Locate the cell with the specified text and output its (x, y) center coordinate. 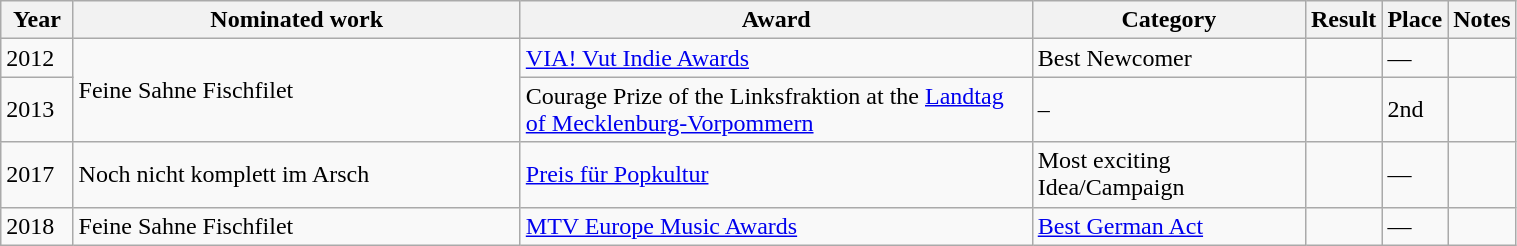
2013 (37, 110)
2012 (37, 58)
Noch nicht komplett im Arsch (296, 174)
2017 (37, 174)
Place (1415, 20)
Preis für Popkultur (776, 174)
2nd (1415, 110)
Most exciting Idea/Campaign (1168, 174)
Best German Act (1168, 226)
Result (1343, 20)
Notes (1482, 20)
VIA! Vut Indie Awards (776, 58)
Award (776, 20)
Nominated work (296, 20)
Category (1168, 20)
2018 (37, 226)
– (1168, 110)
MTV Europe Music Awards (776, 226)
Year (37, 20)
Courage Prize of the Linksfraktion at the Landtag of Mecklenburg-Vorpommern (776, 110)
Best Newcomer (1168, 58)
